For the text-containing cell, return its midpoint in (x, y) coordinate format. 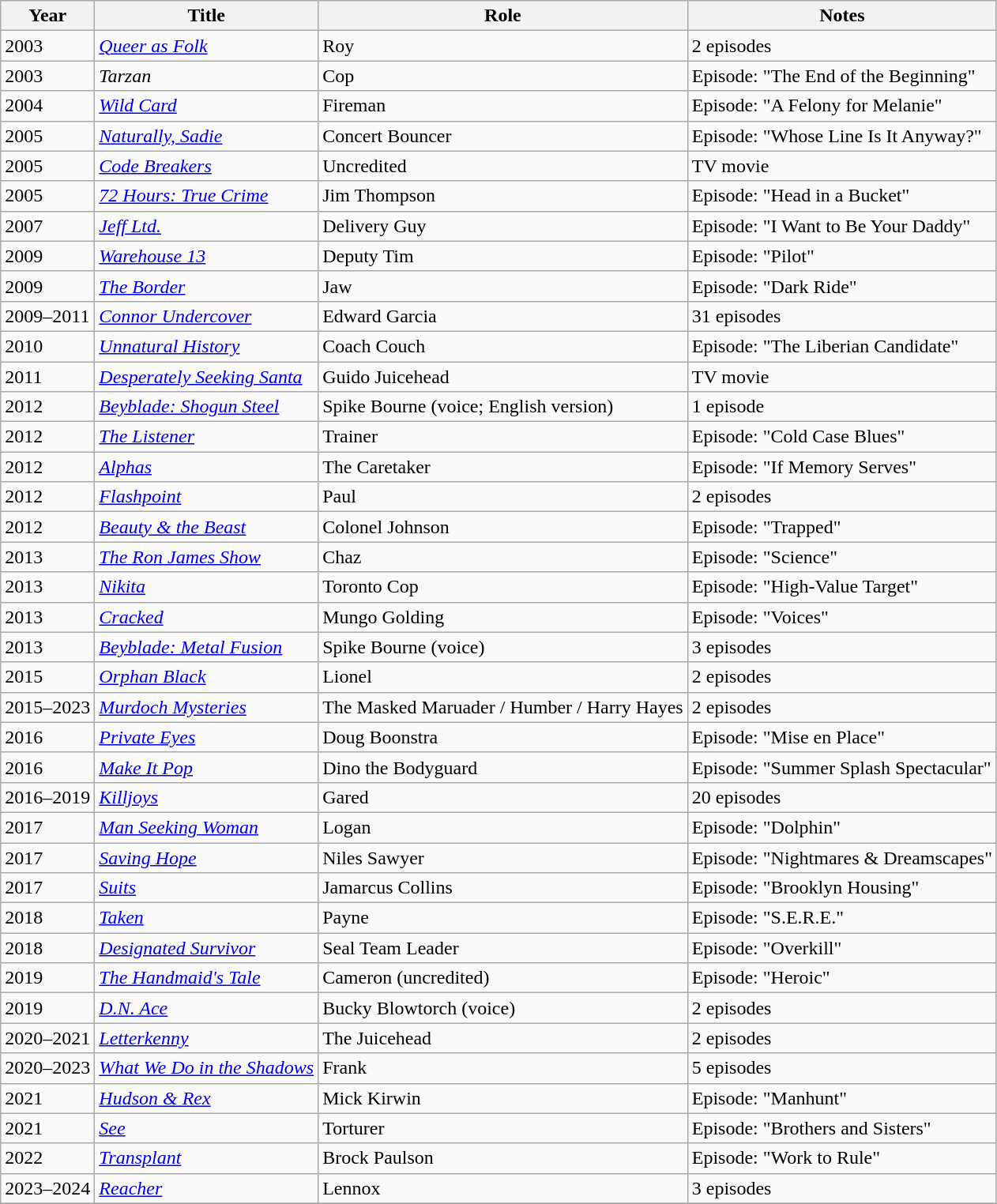
2004 (47, 106)
2022 (47, 1158)
Wild Card (207, 106)
31 episodes (842, 316)
Episode: "Manhunt" (842, 1098)
Queer as Folk (207, 46)
Bucky Blowtorch (voice) (503, 1008)
2023–2024 (47, 1188)
Jamarcus Collins (503, 888)
Episode: "Dolphin" (842, 827)
Designated Survivor (207, 948)
Mungo Golding (503, 617)
Torturer (503, 1128)
Killjoys (207, 797)
2009–2011 (47, 316)
5 episodes (842, 1068)
The Listener (207, 437)
Taken (207, 918)
Suits (207, 888)
2016–2019 (47, 797)
Doug Boonstra (503, 737)
Nikita (207, 587)
2020–2021 (47, 1038)
Gared (503, 797)
Edward Garcia (503, 316)
Flashpoint (207, 497)
Coach Couch (503, 346)
2011 (47, 377)
Role (503, 16)
What We Do in the Shadows (207, 1068)
Alphas (207, 467)
Paul (503, 497)
Episode: "High-Value Target" (842, 587)
Concert Bouncer (503, 136)
Saving Hope (207, 857)
Cameron (uncredited) (503, 978)
Hudson & Rex (207, 1098)
Cop (503, 76)
Colonel Johnson (503, 527)
20 episodes (842, 797)
Private Eyes (207, 737)
Episode: "I Want to Be Your Daddy" (842, 226)
Episode: "Brothers and Sisters" (842, 1128)
The Handmaid's Tale (207, 978)
Year (47, 16)
Orphan Black (207, 677)
Episode: "Work to Rule" (842, 1158)
Episode: "The Liberian Candidate" (842, 346)
The Border (207, 286)
Connor Undercover (207, 316)
Man Seeking Woman (207, 827)
2020–2023 (47, 1068)
The Ron James Show (207, 557)
Jaw (503, 286)
Notes (842, 16)
Frank (503, 1068)
Payne (503, 918)
Episode: "If Memory Serves" (842, 467)
Mick Kirwin (503, 1098)
Episode: "Cold Case Blues" (842, 437)
Title (207, 16)
Logan (503, 827)
Deputy Tim (503, 256)
Brock Paulson (503, 1158)
Niles Sawyer (503, 857)
The Caretaker (503, 467)
See (207, 1128)
The Masked Maruader / Humber / Harry Hayes (503, 707)
Letterkenny (207, 1038)
Episode: "A Felony for Melanie" (842, 106)
Spike Bourne (voice) (503, 647)
Jim Thompson (503, 196)
Beyblade: Shogun Steel (207, 407)
Episode: "Mise en Place" (842, 737)
Reacher (207, 1188)
Lennox (503, 1188)
Episode: "The End of the Beginning" (842, 76)
Episode: "Dark Ride" (842, 286)
Trainer (503, 437)
Make It Pop (207, 767)
Naturally, Sadie (207, 136)
Seal Team Leader (503, 948)
Beauty & the Beast (207, 527)
Guido Juicehead (503, 377)
Transplant (207, 1158)
2010 (47, 346)
Cracked (207, 617)
Episode: "Science" (842, 557)
2015 (47, 677)
Jeff Ltd. (207, 226)
2015–2023 (47, 707)
Episode: "Pilot" (842, 256)
1 episode (842, 407)
D.N. Ace (207, 1008)
Chaz (503, 557)
Episode: "Summer Splash Spectacular" (842, 767)
Unnatural History (207, 346)
Episode: "Head in a Bucket" (842, 196)
Episode: "S.E.R.E." (842, 918)
Desperately Seeking Santa (207, 377)
Episode: "Nightmares & Dreamscapes" (842, 857)
Fireman (503, 106)
Uncredited (503, 166)
Tarzan (207, 76)
Episode: "Whose Line Is It Anyway?" (842, 136)
Beyblade: Metal Fusion (207, 647)
Murdoch Mysteries (207, 707)
Lionel (503, 677)
Episode: "Overkill" (842, 948)
Episode: "Heroic" (842, 978)
Episode: "Voices" (842, 617)
Delivery Guy (503, 226)
Dino the Bodyguard (503, 767)
The Juicehead (503, 1038)
72 Hours: True Crime (207, 196)
Roy (503, 46)
Warehouse 13 (207, 256)
Episode: "Trapped" (842, 527)
Code Breakers (207, 166)
Episode: "Brooklyn Housing" (842, 888)
Spike Bourne (voice; English version) (503, 407)
2007 (47, 226)
Toronto Cop (503, 587)
